For the text-containing cell, return its midpoint in [x, y] coordinate format. 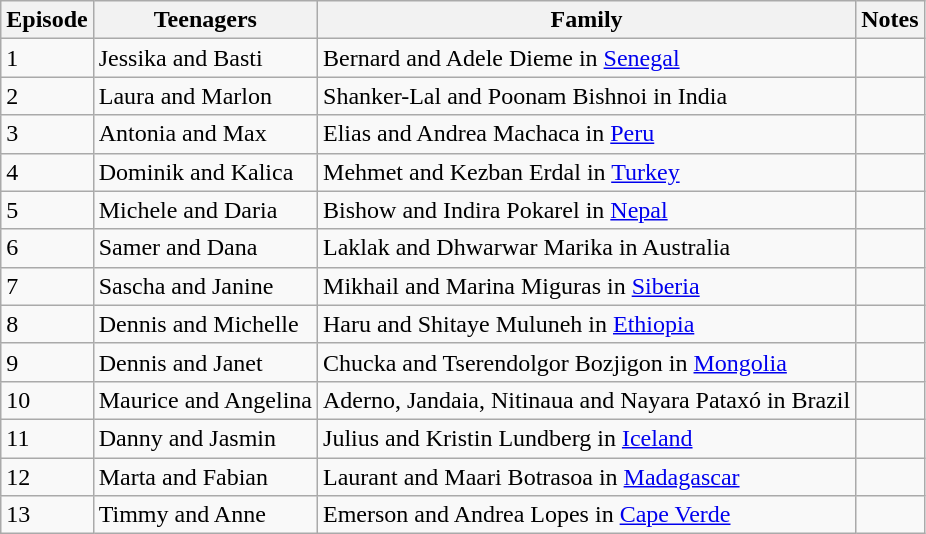
Samer and Dana [205, 248]
1 [47, 58]
5 [47, 210]
12 [47, 477]
Episode [47, 20]
4 [47, 172]
Dennis and Michelle [205, 324]
Marta and Fabian [205, 477]
Laura and Marlon [205, 96]
Antonia and Max [205, 134]
Mehmet and Kezban Erdal in Turkey [587, 172]
Jessika and Basti [205, 58]
Danny and Jasmin [205, 438]
Dominik and Kalica [205, 172]
Laklak and Dhwarwar Marika in Australia [587, 248]
Aderno, Jandaia, Nitinaua and Nayara Pataxó in Brazil [587, 400]
Haru and Shitaye Muluneh in Ethiopia [587, 324]
Notes [890, 20]
Julius and Kristin Lundberg in Iceland [587, 438]
Maurice and Angelina [205, 400]
11 [47, 438]
2 [47, 96]
Mikhail and Marina Miguras in Siberia [587, 286]
Bernard and Adele Dieme in Senegal [587, 58]
Timmy and Anne [205, 515]
10 [47, 400]
Shanker-Lal and Poonam Bishnoi in India [587, 96]
Bishow and Indira Pokarel in Nepal [587, 210]
Elias and Andrea Machaca in Peru [587, 134]
7 [47, 286]
Dennis and Janet [205, 362]
8 [47, 324]
3 [47, 134]
9 [47, 362]
13 [47, 515]
Chucka and Tserendolgor Bozjigon in Mongolia [587, 362]
Laurant and Maari Botrasoa in Madagascar [587, 477]
6 [47, 248]
Family [587, 20]
Emerson and Andrea Lopes in Cape Verde [587, 515]
Teenagers [205, 20]
Michele and Daria [205, 210]
Sascha and Janine [205, 286]
